Pinpoint the cell where the given text exists, returning its (x, y) midpoint coordinate. 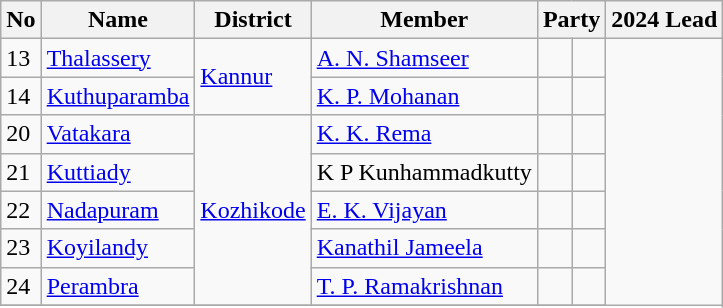
14 (21, 96)
K P Kunhammadkutty (424, 172)
K. P. Mohanan (424, 96)
20 (21, 134)
Perambra (118, 286)
23 (21, 248)
2024 Lead (664, 20)
Nadapuram (118, 210)
No (21, 20)
13 (21, 58)
Kozhikode (253, 210)
Kannur (253, 77)
Thalassery (118, 58)
K. K. Rema (424, 134)
Party (571, 20)
Vatakara (118, 134)
T. P. Ramakrishnan (424, 286)
24 (21, 286)
A. N. Shamseer (424, 58)
Kanathil Jameela (424, 248)
Koyilandy (118, 248)
District (253, 20)
Member (424, 20)
22 (21, 210)
21 (21, 172)
Kuthuparamba (118, 96)
E. K. Vijayan (424, 210)
Name (118, 20)
Kuttiady (118, 172)
